Determine the (x, y) coordinate at the center of the cell enclosing the given text.  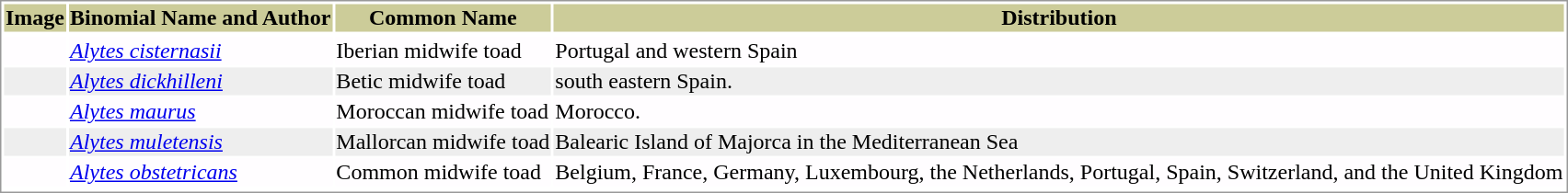
Alytes obstetricans (200, 172)
Alytes dickhilleni (200, 82)
Mallorcan midwife toad (444, 142)
Alytes muletensis (200, 142)
Balearic Island of Majorca in the Mediterranean Sea (1059, 142)
south eastern Spain. (1059, 82)
Morocco. (1059, 111)
Common Name (444, 17)
Common midwife toad (444, 172)
Distribution (1059, 17)
Iberian midwife toad (444, 51)
Moroccan midwife toad (444, 111)
Betic midwife toad (444, 82)
Alytes maurus (200, 111)
Alytes cisternasii (200, 51)
Binomial Name and Author (200, 17)
Portugal and western Spain (1059, 51)
Image (35, 17)
Belgium, France, Germany, Luxembourg, the Netherlands, Portugal, Spain, Switzerland, and the United Kingdom (1059, 172)
